Scan for the cell matching the given text and deliver its (x, y) coordinate at center. 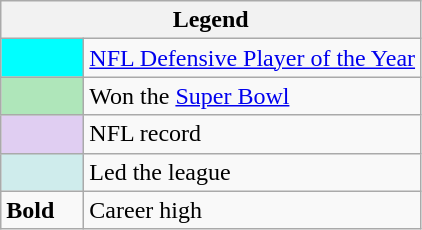
Won the Super Bowl (252, 96)
Career high (252, 210)
Legend (211, 20)
Led the league (252, 172)
NFL record (252, 134)
NFL Defensive Player of the Year (252, 58)
Bold (42, 210)
